Locate the cell with the specified text and output its (X, Y) center coordinate. 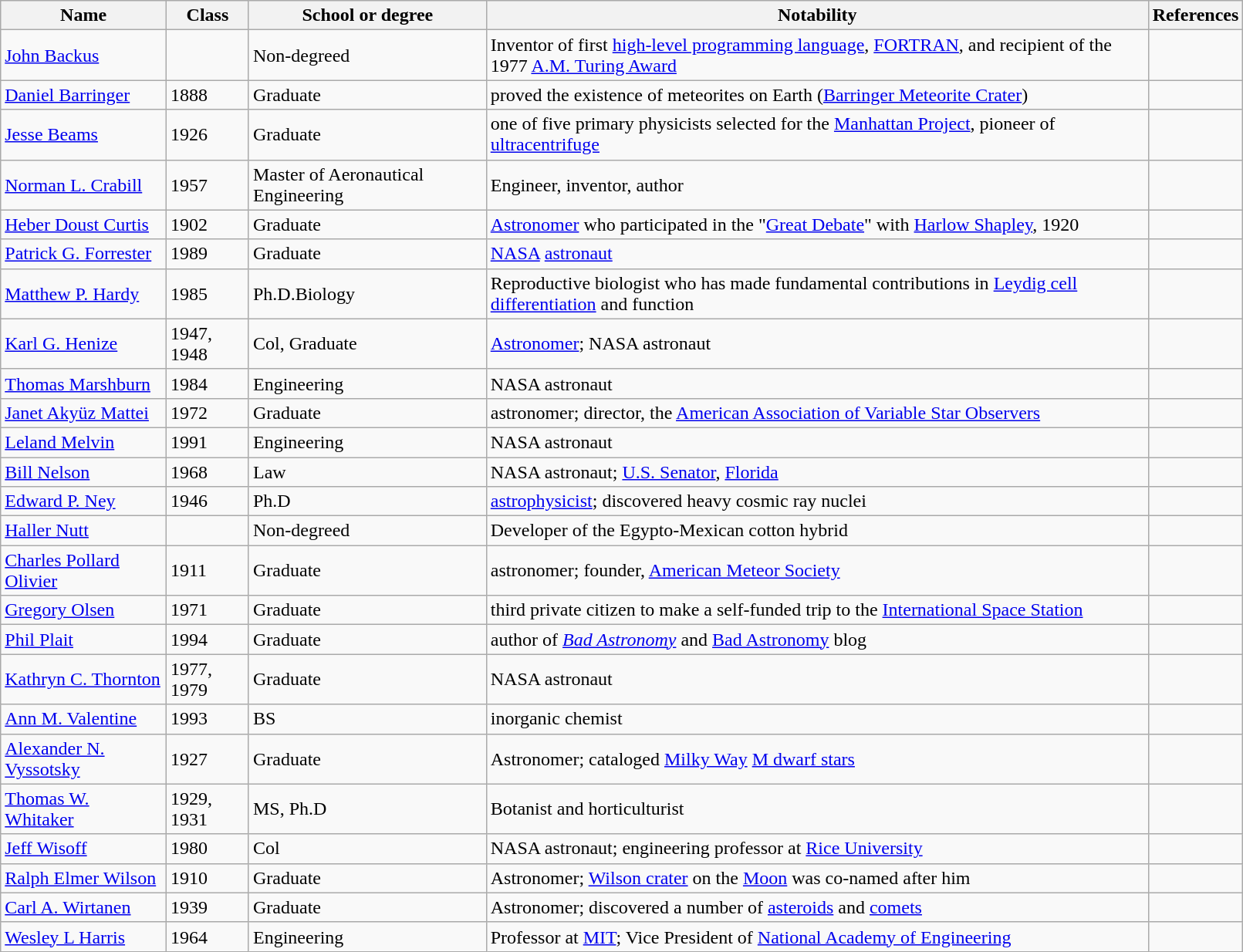
Jeff Wisoff (83, 849)
1910 (207, 878)
Bill Nelson (83, 471)
NASA astronaut; engineering professor at Rice University (817, 849)
Kathryn C. Thornton (83, 679)
Professor at MIT; Vice President of National Academy of Engineering (817, 937)
1946 (207, 501)
Patrick G. Forrester (83, 254)
Phil Plait (83, 640)
Norman L. Crabill (83, 185)
1971 (207, 610)
1902 (207, 224)
Class (207, 15)
Karl G. Henize (83, 344)
author of Bad Astronomy and Bad Astronomy blog (817, 640)
inorganic chemist (817, 719)
Botanist and horticulturist (817, 809)
1972 (207, 413)
1994 (207, 640)
one of five primary physicists selected for the Manhattan Project, pioneer of ultracentrifuge (817, 134)
1989 (207, 254)
NASA astronaut; U.S. Senator, Florida (817, 471)
astronomer; director, the American Association of Variable Star Observers (817, 413)
1926 (207, 134)
1911 (207, 571)
1968 (207, 471)
1993 (207, 719)
1929, 1931 (207, 809)
Thomas W. Whitaker (83, 809)
Reproductive biologist who has made fundamental contributions in Leydig cell differentiation and function (817, 293)
Thomas Marshburn (83, 383)
third private citizen to make a self-funded trip to the International Space Station (817, 610)
Haller Nutt (83, 531)
Col, Graduate (367, 344)
Inventor of first high-level programming language, FORTRAN, and recipient of the 1977 A.M. Turing Award (817, 56)
Name (83, 15)
1957 (207, 185)
1984 (207, 383)
Charles Pollard Olivier (83, 571)
1980 (207, 849)
Astronomer; NASA astronaut (817, 344)
Ph.D.Biology (367, 293)
Leland Melvin (83, 442)
References (1196, 15)
Notability (817, 15)
Astronomer; Wilson crater on the Moon was co-named after him (817, 878)
Col (367, 849)
1991 (207, 442)
Developer of the Egypto-Mexican cotton hybrid (817, 531)
Law (367, 471)
BS (367, 719)
Edward P. Ney (83, 501)
Astronomer; cataloged Milky Way M dwarf stars (817, 759)
Gregory Olsen (83, 610)
John Backus (83, 56)
Ralph Elmer Wilson (83, 878)
Matthew P. Hardy (83, 293)
1939 (207, 907)
astrophysicist; discovered heavy cosmic ray nuclei (817, 501)
Janet Akyüz Mattei (83, 413)
Jesse Beams (83, 134)
Carl A. Wirtanen (83, 907)
Alexander N. Vyssotsky (83, 759)
1964 (207, 937)
1985 (207, 293)
Heber Doust Curtis (83, 224)
Master of Aeronautical Engineering (367, 185)
1888 (207, 95)
MS, Ph.D (367, 809)
proved the existence of meteorites on Earth (Barringer Meteorite Crater) (817, 95)
Ann M. Valentine (83, 719)
Ph.D (367, 501)
1947, 1948 (207, 344)
Astronomer; discovered a number of asteroids and comets (817, 907)
1927 (207, 759)
Engineer, inventor, author (817, 185)
1977, 1979 (207, 679)
School or degree (367, 15)
Astronomer who participated in the "Great Debate" with Harlow Shapley, 1920 (817, 224)
Daniel Barringer (83, 95)
astronomer; founder, American Meteor Society (817, 571)
Wesley L Harris (83, 937)
